Scan for the cell matching the given text and deliver its (X, Y) coordinate at center. 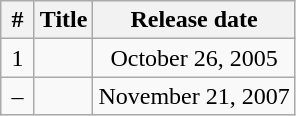
– (18, 96)
Title (64, 20)
# (18, 20)
1 (18, 58)
Release date (194, 20)
October 26, 2005 (194, 58)
November 21, 2007 (194, 96)
